Determine the [x, y] coordinate at the center of the cell enclosing the given text.  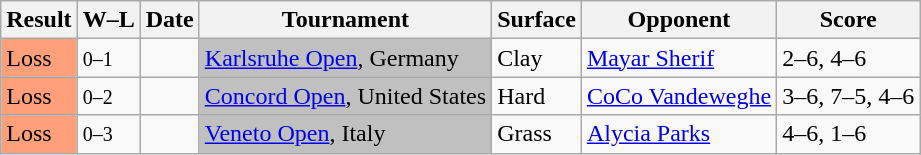
Surface [537, 20]
Opponent [678, 20]
Date [170, 20]
Hard [537, 96]
Tournament [345, 20]
0–2 [108, 96]
Result [39, 20]
Veneto Open, Italy [345, 134]
CoCo Vandeweghe [678, 96]
W–L [108, 20]
Grass [537, 134]
Karlsruhe Open, Germany [345, 58]
Alycia Parks [678, 134]
0–1 [108, 58]
Concord Open, United States [345, 96]
3–6, 7–5, 4–6 [848, 96]
4–6, 1–6 [848, 134]
0–3 [108, 134]
Score [848, 20]
Mayar Sherif [678, 58]
Clay [537, 58]
2–6, 4–6 [848, 58]
